Output the [x, y] coordinate of the center of the cell containing the given text.  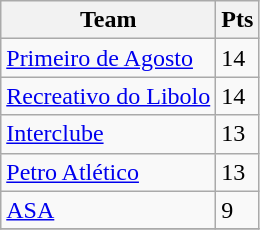
Pts [238, 20]
9 [238, 210]
Recreativo do Libolo [108, 96]
Team [108, 20]
ASA [108, 210]
Petro Atlético [108, 172]
Primeiro de Agosto [108, 58]
Interclube [108, 134]
